From the cell containing the given text, extract its center point as (x, y) coordinate. 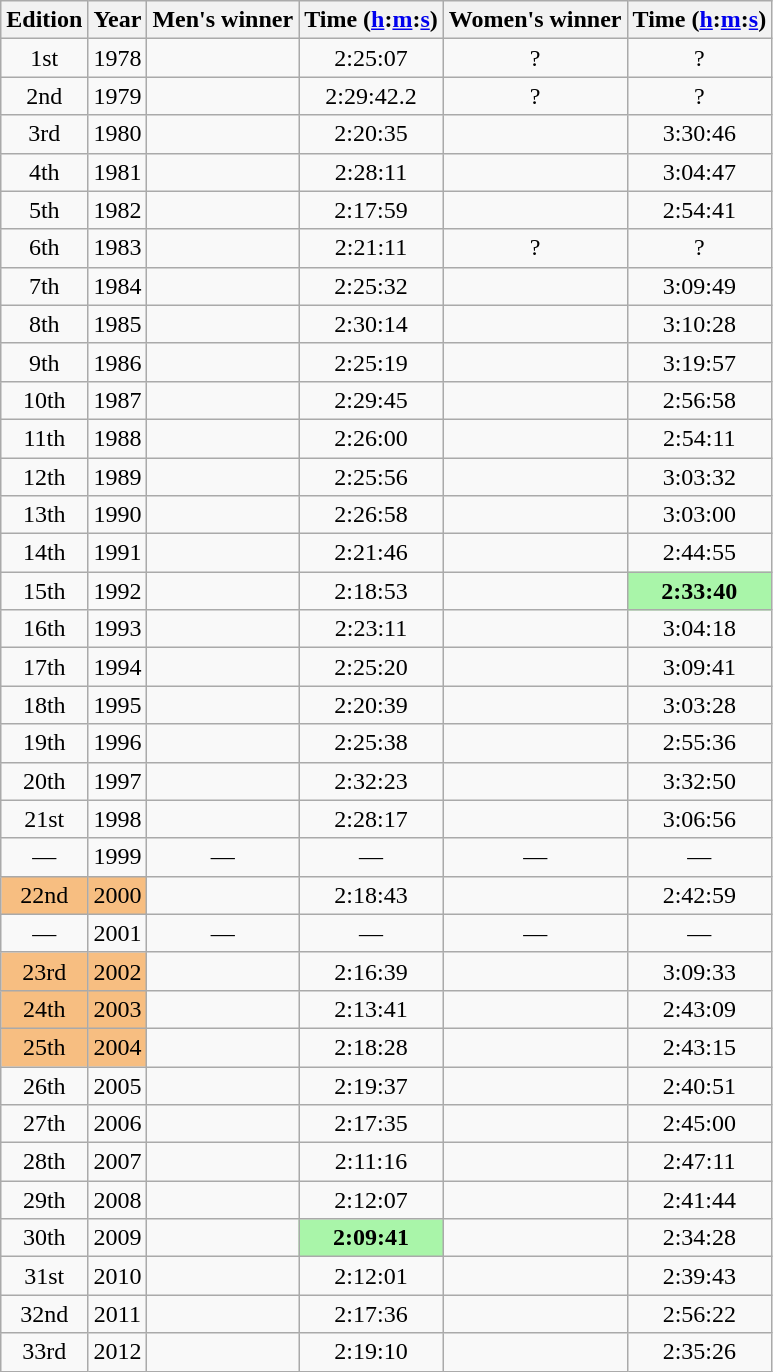
12th (44, 477)
30th (44, 1238)
22nd (44, 895)
2:56:22 (700, 1314)
1993 (118, 629)
Women's winner (535, 20)
1984 (118, 286)
1990 (118, 515)
2011 (118, 1314)
19th (44, 743)
3:09:33 (700, 971)
2005 (118, 1085)
2:16:39 (372, 971)
1981 (118, 172)
7th (44, 286)
2:28:11 (372, 172)
2004 (118, 1047)
2:17:36 (372, 1314)
2:25:07 (372, 58)
8th (44, 324)
3:03:00 (700, 515)
18th (44, 705)
2:43:09 (700, 1009)
3:03:28 (700, 705)
29th (44, 1200)
2:29:45 (372, 400)
2:40:51 (700, 1085)
32nd (44, 1314)
2:39:43 (700, 1276)
2:20:39 (372, 705)
2:25:19 (372, 362)
2003 (118, 1009)
3:04:18 (700, 629)
3:09:41 (700, 667)
2:30:14 (372, 324)
2:18:53 (372, 591)
2010 (118, 1276)
1st (44, 58)
2nd (44, 96)
2007 (118, 1162)
3:30:46 (700, 134)
1980 (118, 134)
2:42:59 (700, 895)
1978 (118, 58)
2:25:56 (372, 477)
3:06:56 (700, 819)
1996 (118, 743)
2:17:35 (372, 1124)
3:32:50 (700, 781)
2:25:20 (372, 667)
2:54:41 (700, 210)
1988 (118, 438)
23rd (44, 971)
2008 (118, 1200)
14th (44, 553)
1999 (118, 857)
2:34:28 (700, 1238)
2:56:58 (700, 400)
2:12:07 (372, 1200)
2:18:43 (372, 895)
2:12:01 (372, 1276)
2:25:38 (372, 743)
2:25:32 (372, 286)
3:10:28 (700, 324)
11th (44, 438)
25th (44, 1047)
2:11:16 (372, 1162)
10th (44, 400)
2:33:40 (700, 591)
2:20:35 (372, 134)
1991 (118, 553)
3:19:57 (700, 362)
26th (44, 1085)
2:19:10 (372, 1352)
1998 (118, 819)
31st (44, 1276)
4th (44, 172)
1994 (118, 667)
2:13:41 (372, 1009)
2:43:15 (700, 1047)
2:29:42.2 (372, 96)
2001 (118, 933)
17th (44, 667)
1989 (118, 477)
2:23:11 (372, 629)
2:35:26 (700, 1352)
2:47:11 (700, 1162)
2:32:23 (372, 781)
2006 (118, 1124)
28th (44, 1162)
2:55:36 (700, 743)
2:26:58 (372, 515)
1992 (118, 591)
3:04:47 (700, 172)
2009 (118, 1238)
21st (44, 819)
Edition (44, 20)
13th (44, 515)
2:09:41 (372, 1238)
24th (44, 1009)
5th (44, 210)
2:54:11 (700, 438)
3rd (44, 134)
6th (44, 248)
3:03:32 (700, 477)
1986 (118, 362)
1985 (118, 324)
20th (44, 781)
1995 (118, 705)
2:17:59 (372, 210)
2:18:28 (372, 1047)
1997 (118, 781)
2:28:17 (372, 819)
2000 (118, 895)
3:09:49 (700, 286)
2:21:11 (372, 248)
9th (44, 362)
2:26:00 (372, 438)
1983 (118, 248)
2002 (118, 971)
16th (44, 629)
1979 (118, 96)
2012 (118, 1352)
15th (44, 591)
1982 (118, 210)
2:21:46 (372, 553)
2:41:44 (700, 1200)
1987 (118, 400)
27th (44, 1124)
2:19:37 (372, 1085)
Year (118, 20)
33rd (44, 1352)
2:45:00 (700, 1124)
2:44:55 (700, 553)
Men's winner (223, 20)
